Return the [X, Y] coordinate for the center point of the cell that contains the specified text.  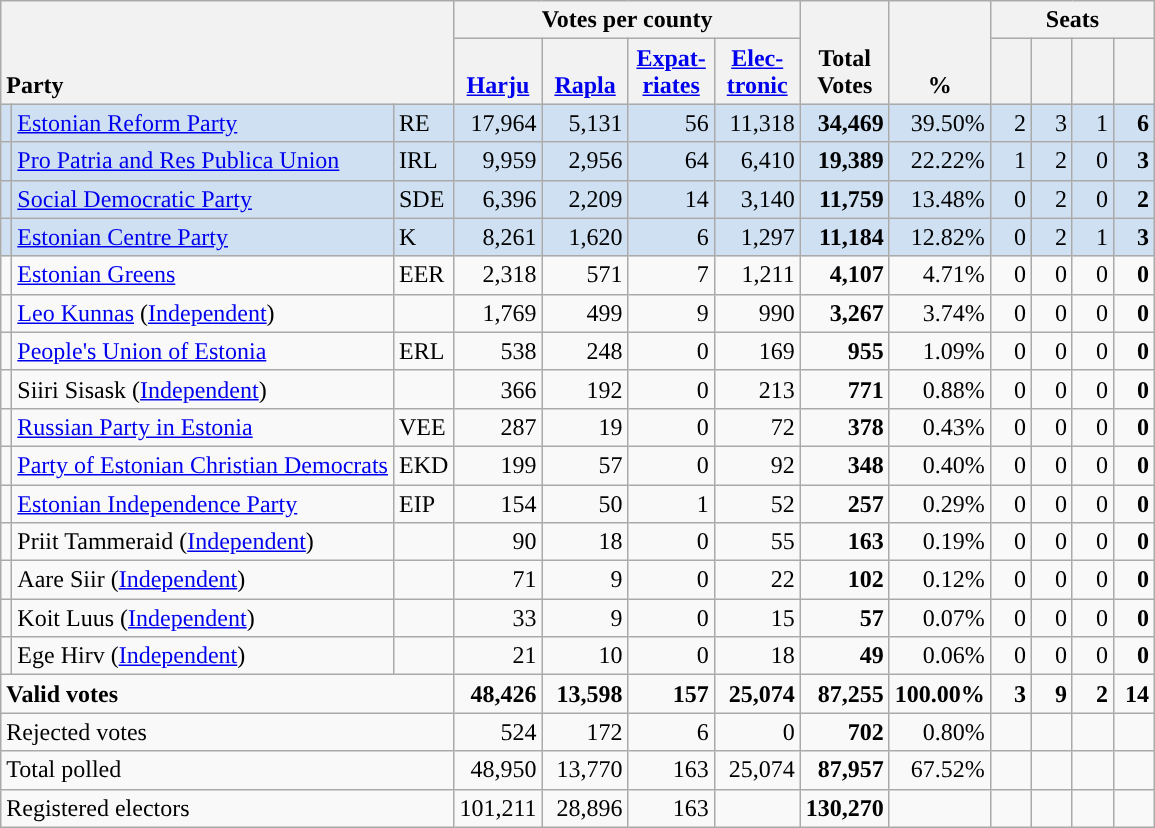
169 [757, 351]
5,131 [585, 123]
3,140 [757, 199]
102 [844, 580]
0.06% [940, 656]
22.22% [940, 161]
Leo Kunnas (Independent) [203, 313]
3.74% [940, 313]
RE [423, 123]
12.82% [940, 237]
50 [585, 503]
Expat- riates [671, 72]
Rejected votes [228, 732]
Priit Tammeraid (Independent) [203, 542]
213 [757, 389]
2,209 [585, 199]
11,759 [844, 199]
IRL [423, 161]
101,211 [498, 808]
48,950 [498, 770]
Total polled [228, 770]
0.43% [940, 427]
39.50% [940, 123]
0.07% [940, 618]
52 [757, 503]
People's Union of Estonia [203, 351]
SDE [423, 199]
157 [671, 694]
% [940, 52]
6,396 [498, 199]
955 [844, 351]
11,318 [757, 123]
Estonian Reform Party [203, 123]
92 [757, 465]
154 [498, 503]
4.71% [940, 275]
15 [757, 618]
VEE [423, 427]
1.09% [940, 351]
ERL [423, 351]
13,598 [585, 694]
0.88% [940, 389]
Votes per county [627, 20]
Estonian Centre Party [203, 237]
Ege Hirv (Independent) [203, 656]
Valid votes [228, 694]
771 [844, 389]
538 [498, 351]
19 [585, 427]
21 [498, 656]
9,959 [498, 161]
72 [757, 427]
199 [498, 465]
K [423, 237]
Estonian Independence Party [203, 503]
1,211 [757, 275]
64 [671, 161]
524 [498, 732]
Aare Siir (Independent) [203, 580]
Registered electors [228, 808]
366 [498, 389]
56 [671, 123]
0.29% [940, 503]
7 [671, 275]
17,964 [498, 123]
348 [844, 465]
1,769 [498, 313]
87,957 [844, 770]
248 [585, 351]
67.52% [940, 770]
55 [757, 542]
13.48% [940, 199]
Elec- tronic [757, 72]
Party of Estonian Christian Democrats [203, 465]
4,107 [844, 275]
3,267 [844, 313]
90 [498, 542]
192 [585, 389]
Seats [1072, 20]
8,261 [498, 237]
2,956 [585, 161]
33 [498, 618]
EIP [423, 503]
Rapla [585, 72]
287 [498, 427]
0.19% [940, 542]
22 [757, 580]
499 [585, 313]
378 [844, 427]
Pro Patria and Res Publica Union [203, 161]
257 [844, 503]
990 [757, 313]
34,469 [844, 123]
6,410 [757, 161]
19,389 [844, 161]
Siiri Sisask (Independent) [203, 389]
71 [498, 580]
Russian Party in Estonia [203, 427]
172 [585, 732]
EER [423, 275]
Total Votes [844, 52]
13,770 [585, 770]
2,318 [498, 275]
130,270 [844, 808]
0.80% [940, 732]
Koit Luus (Independent) [203, 618]
0.12% [940, 580]
0.40% [940, 465]
87,255 [844, 694]
Party [228, 52]
11,184 [844, 237]
EKD [423, 465]
100.00% [940, 694]
49 [844, 656]
1,297 [757, 237]
Harju [498, 72]
10 [585, 656]
1,620 [585, 237]
48,426 [498, 694]
Estonian Greens [203, 275]
28,896 [585, 808]
571 [585, 275]
Social Democratic Party [203, 199]
702 [844, 732]
